Provide the (x, y) coordinate of the cell's center where the given text is located.  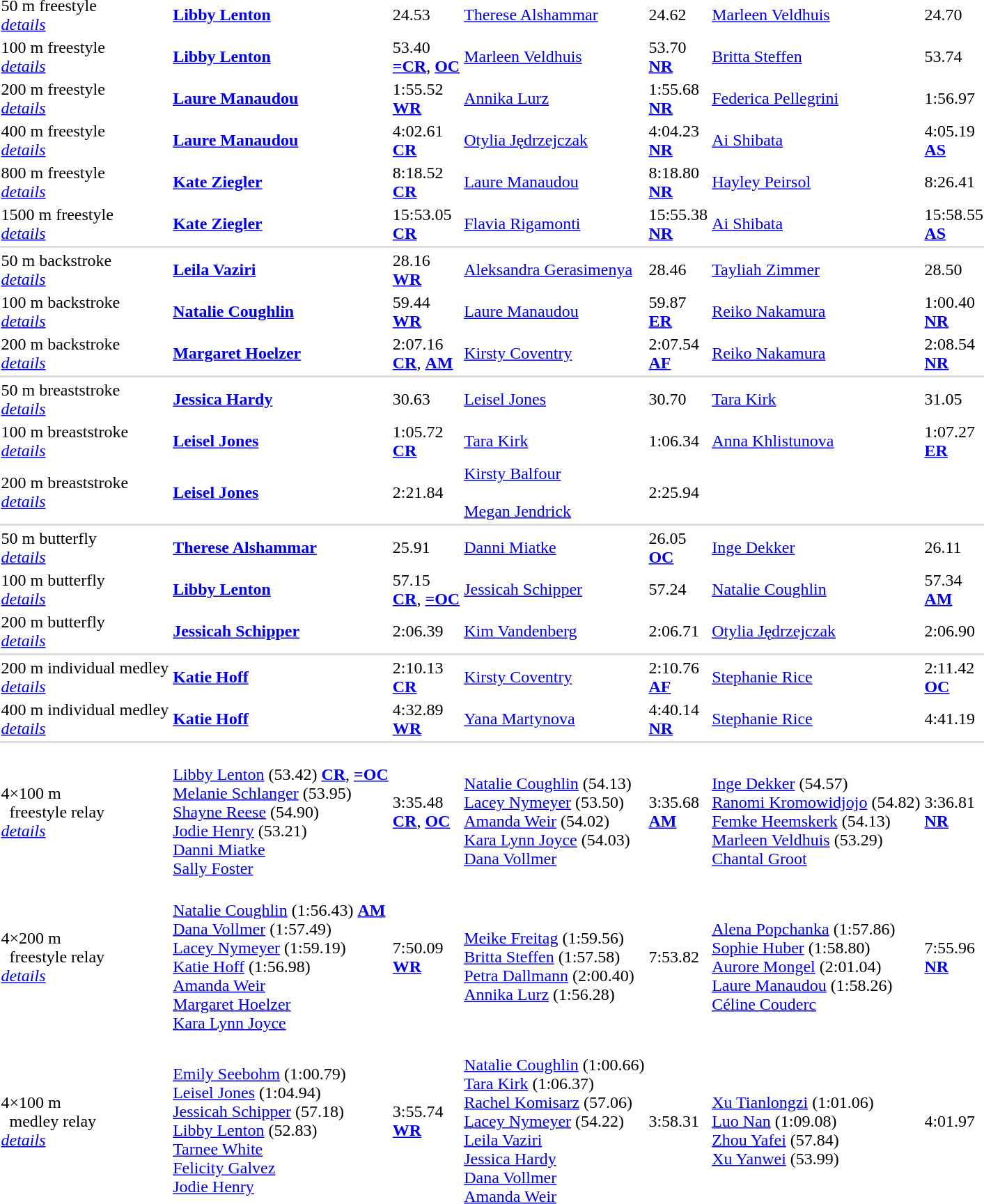
800 m freestyledetails (85, 182)
2:10.13CR (426, 677)
2:07.16CR, AM (426, 354)
400 m freestyledetails (85, 141)
Alena Popchanka (1:57.86)Sophie Huber (1:58.80)Aurore Mongel (2:01.04)Laure Manaudou (1:58.26)Céline Couderc (816, 957)
Jessica Hardy (281, 400)
3:35.48CR, OC (426, 812)
Natalie Coughlin (54.13)Lacey Nymeyer (53.50)Amanda Weir (54.02)Kara Lynn Joyce (54.03)Dana Vollmer (554, 812)
2:06.71 (678, 631)
7:53.82 (678, 957)
Yana Martynova (554, 719)
Margaret Hoelzer (281, 354)
200 m individual medleydetails (85, 677)
53.40=CR, OC (426, 57)
59.44WR (426, 312)
2:25.94 (678, 492)
Libby Lenton (53.42) CR, =OCMelanie Schlanger (53.95)Shayne Reese (54.90)Jodie Henry (53.21)Danni MiatkeSally Foster (281, 812)
200 m butterflydetails (85, 631)
4:40.14NR (678, 719)
8:18.52CR (426, 182)
7:50.09WR (426, 957)
200 m freestyledetails (85, 99)
100 m backstrokedetails (85, 312)
100 m breaststrokedetails (85, 441)
1:05.72CR (426, 441)
Hayley Peirsol (816, 182)
50 m backstrokedetails (85, 270)
50 m butterflydetails (85, 547)
3:35.68AM (678, 812)
Inge Dekker (816, 547)
50 m breaststrokedetails (85, 400)
2:06.39 (426, 631)
Flavia Rigamonti (554, 224)
Natalie Coughlin (1:56.43) AMDana Vollmer (1:57.49)Lacey Nymeyer (1:59.19)Katie Hoff (1:56.98)Amanda WeirMargaret HoelzerKara Lynn Joyce (281, 957)
59.87ER (678, 312)
200 m backstrokedetails (85, 354)
100 m butterflydetails (85, 589)
Kirsty BalfourMegan Jendrick (554, 492)
30.70 (678, 400)
Inge Dekker (54.57)Ranomi Kromowidjojo (54.82)Femke Heemskerk (54.13)Marleen Veldhuis (53.29)Chantal Groot (816, 812)
4:02.61CR (426, 141)
30.63 (426, 400)
15:53.05CR (426, 224)
25.91 (426, 547)
Therese Alshammar (281, 547)
26.05OC (678, 547)
4×100 m freestyle relay details (85, 812)
2:10.76AF (678, 677)
Annika Lurz (554, 99)
Tayliah Zimmer (816, 270)
Aleksandra Gerasimenya (554, 270)
Britta Steffen (816, 57)
4:32.89WR (426, 719)
15:55.38NR (678, 224)
Anna Khlistunova (816, 441)
Danni Miatke (554, 547)
400 m individual medleydetails (85, 719)
4:04.23NR (678, 141)
Meike Freitag (1:59.56)Britta Steffen (1:57.58)Petra Dallmann (2:00.40)Annika Lurz (1:56.28) (554, 957)
Federica Pellegrini (816, 99)
1:06.34 (678, 441)
28.46 (678, 270)
4×200 m freestyle relay details (85, 957)
Kim Vandenberg (554, 631)
57.15CR, =OC (426, 589)
53.70NR (678, 57)
2:21.84 (426, 492)
Marleen Veldhuis (554, 57)
200 m breaststrokedetails (85, 492)
Leila Vaziri (281, 270)
8:18.80NR (678, 182)
100 m freestyledetails (85, 57)
2:07.54AF (678, 354)
1:55.52WR (426, 99)
28.16WR (426, 270)
1:55.68NR (678, 99)
57.24 (678, 589)
1500 m freestyledetails (85, 224)
